Provide the (X, Y) coordinate of the cell's center where the given text is located.  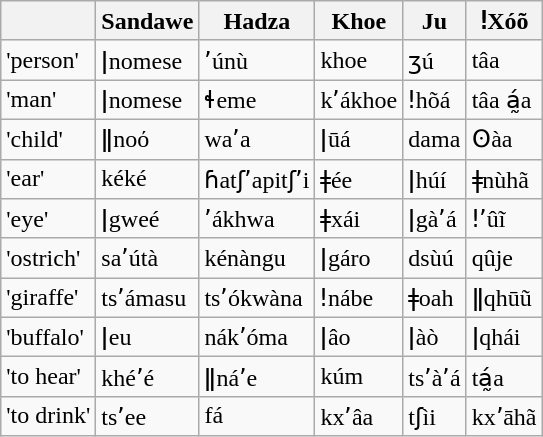
waʼa (257, 139)
tsʼee (148, 416)
Sandawe (148, 21)
ɦatʃʼapitʃʼi (257, 179)
ǃnábe (359, 298)
khoe (359, 60)
ǁnáʼe (257, 377)
ǂxái (359, 219)
tâa (504, 60)
ʘàa (504, 139)
ʒú (434, 60)
Hadza (257, 21)
ǂnùhã (504, 179)
khéʼé (148, 377)
ǁnoό (148, 139)
'child' (48, 139)
ǂée (359, 179)
ʼákhwa (257, 219)
kénàngu (257, 258)
fá (257, 416)
ɬeme (257, 100)
'person' (48, 60)
tsʼámasu (148, 298)
ǀgáro (359, 258)
kúm (359, 377)
ǀeu (148, 337)
dama (434, 139)
ǀàò (434, 337)
'buffalo' (48, 337)
kxʼâa (359, 416)
ǀgàʼá (434, 219)
ǂoah (434, 298)
'to hear' (48, 377)
'to drink' (48, 416)
qûje (504, 258)
tá̰a (504, 377)
Ju (434, 21)
tsʼàʼá (434, 377)
kéké (148, 179)
ǃXóõ (504, 21)
ǃhõá (434, 100)
dsùú (434, 258)
ǀâo (359, 337)
'giraffe' (48, 298)
ǀgweé (148, 219)
tsʼókwàna (257, 298)
kʼákhoe (359, 100)
Khoe (359, 21)
ǀūá (359, 139)
tʃìi (434, 416)
kxʼāhã (504, 416)
'ear' (48, 179)
tâa á̰a (504, 100)
nákʼóma (257, 337)
ǃʼûĩ (504, 219)
ǁqhūũ (504, 298)
'eye' (48, 219)
ǀhúí (434, 179)
'ostrich' (48, 258)
'man' (48, 100)
ʼúnù (257, 60)
saʼútà (148, 258)
ǀqhái (504, 337)
